Return the (X, Y) coordinate for the center point of the cell that contains the specified text.  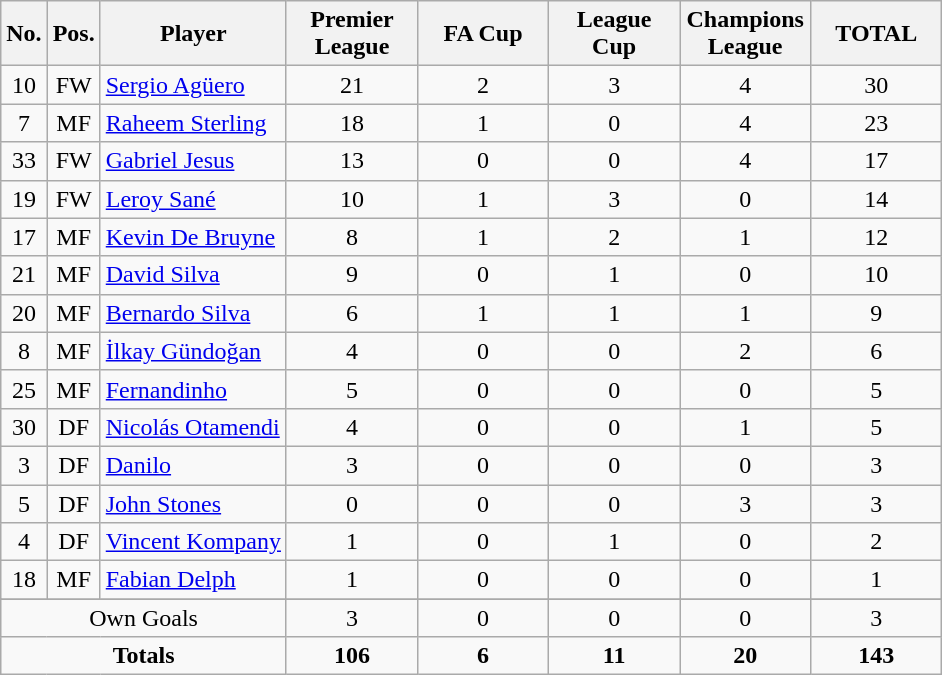
Totals (144, 656)
106 (352, 656)
No. (24, 34)
Vincent Kompany (193, 542)
FA Cup (484, 34)
Fernandinho (193, 389)
Premier League (352, 34)
19 (24, 199)
Leroy Sané (193, 199)
Nicolás Otamendi (193, 427)
Pos. (74, 34)
25 (24, 389)
Kevin De Bruyne (193, 237)
33 (24, 161)
Fabian Delph (193, 580)
7 (24, 123)
Champions League (746, 34)
John Stones (193, 503)
David Silva (193, 275)
23 (876, 123)
13 (352, 161)
11 (614, 656)
TOTAL (876, 34)
Raheem Sterling (193, 123)
14 (876, 199)
Bernardo Silva (193, 313)
143 (876, 656)
İlkay Gündoğan (193, 351)
League Cup (614, 34)
Sergio Agüero (193, 85)
12 (876, 237)
Player (193, 34)
Own Goals (144, 618)
Danilo (193, 465)
Gabriel Jesus (193, 161)
